Scan for the cell matching the given text and deliver its (X, Y) coordinate at center. 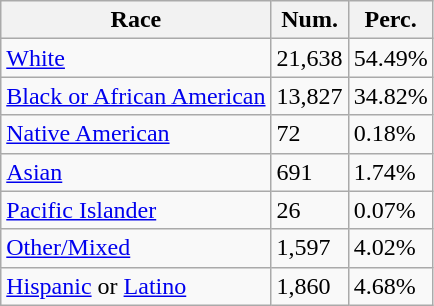
21,638 (310, 58)
Asian (136, 172)
Black or African American (136, 96)
34.82% (390, 96)
White (136, 58)
4.68% (390, 286)
Native American (136, 134)
Race (136, 20)
Perc. (390, 20)
691 (310, 172)
Pacific Islander (136, 210)
0.18% (390, 134)
Other/Mixed (136, 248)
Num. (310, 20)
Hispanic or Latino (136, 286)
1.74% (390, 172)
1,597 (310, 248)
4.02% (390, 248)
1,860 (310, 286)
72 (310, 134)
26 (310, 210)
13,827 (310, 96)
0.07% (390, 210)
54.49% (390, 58)
